Determine the (X, Y) coordinate at the center of the cell enclosing the given text.  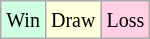
Win (24, 20)
Loss (126, 20)
Draw (72, 20)
